Detect which cell encompasses the target text, then output its [X, Y] center coordinate. 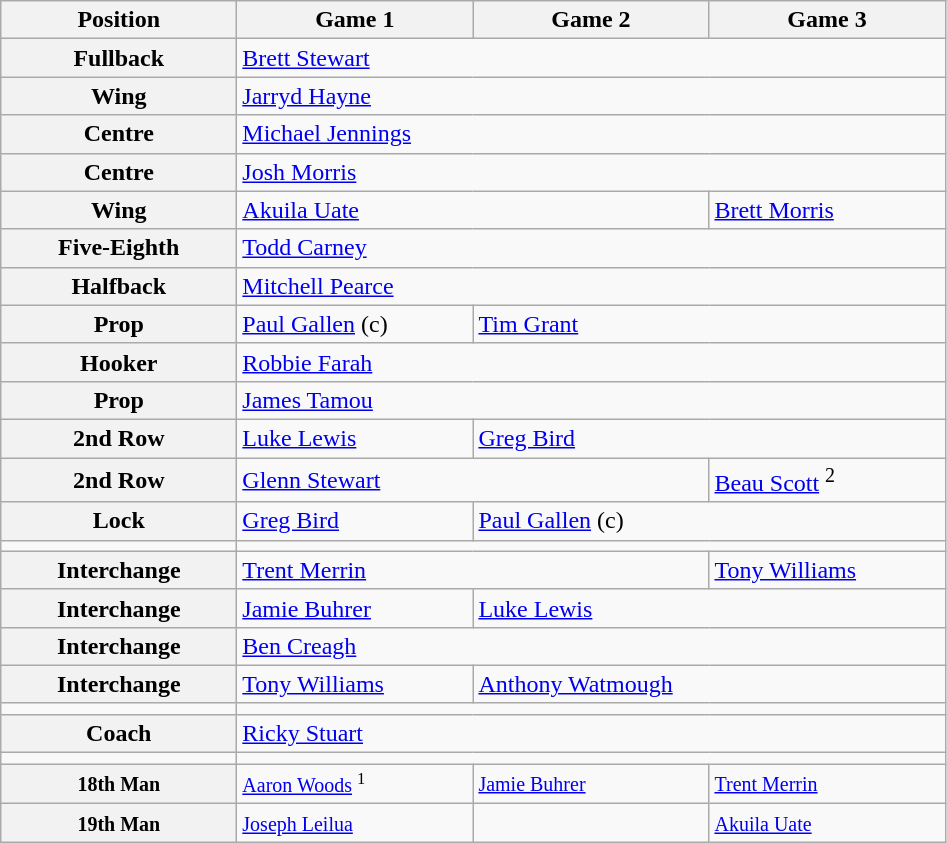
Robbie Farah [591, 362]
Halfback [119, 286]
Anthony Watmough [709, 684]
Todd Carney [591, 248]
Jarryd Hayne [591, 96]
Game 1 [355, 20]
Ben Creagh [591, 646]
Game 2 [591, 20]
Josh Morris [591, 172]
James Tamou [591, 400]
Michael Jennings [591, 134]
Coach [119, 733]
Lock [119, 521]
Game 3 [827, 20]
Fullback [119, 58]
Glenn Stewart [473, 480]
Joseph Leilua [355, 823]
19th Man [119, 823]
Aaron Woods 1 [355, 784]
Tim Grant [709, 324]
Ricky Stuart [591, 733]
Beau Scott 2 [827, 480]
Brett Stewart [591, 58]
Five-Eighth [119, 248]
18th Man [119, 784]
Mitchell Pearce [591, 286]
Hooker [119, 362]
Position [119, 20]
Brett Morris [827, 210]
